Scan for the cell matching the given text and deliver its (x, y) coordinate at center. 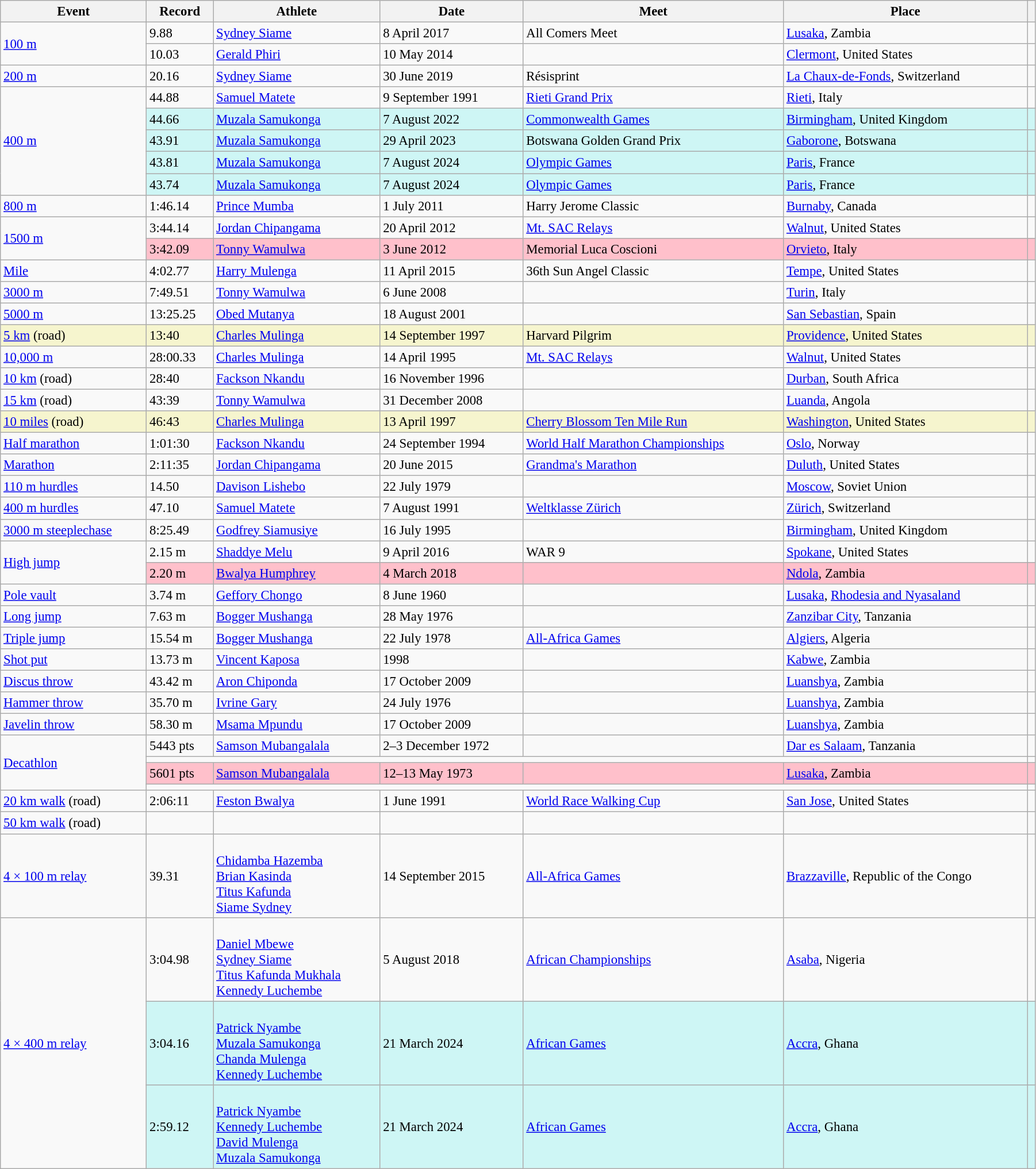
Harvard Pilgrim (653, 336)
7 August 1991 (452, 509)
50 km walk (road) (74, 823)
Patrick NyambeKennedy LuchembeDavid MulengaMuzala Samukonga (297, 1126)
43.74 (180, 184)
3:42.09 (180, 249)
20 April 2012 (452, 228)
3000 m steeplechase (74, 530)
Prince Mumba (297, 206)
10,000 m (74, 357)
Ivrine Gary (297, 703)
15 km (road) (74, 401)
28 May 1976 (452, 617)
22 July 1979 (452, 487)
World Race Walking Cup (653, 802)
Zürich, Switzerland (905, 509)
Daniel MbeweSydney SiameTitus Kafunda MukhalaKennedy Luchembe (297, 959)
1998 (452, 660)
Aron Chiponda (297, 681)
9 April 2016 (452, 552)
Tempe, United States (905, 271)
1:46.14 (180, 206)
Providence, United States (905, 336)
Asaba, Nigeria (905, 959)
Marathon (74, 465)
22 July 1978 (452, 638)
400 m (74, 141)
43.42 m (180, 681)
Chidamba HazembaBrian KasindaTitus KafundaSiame Sydney (297, 876)
San Jose, United States (905, 802)
Obed Mutanya (297, 314)
4 × 400 m relay (74, 1043)
200 m (74, 76)
Orvieto, Italy (905, 249)
2:06:11 (180, 802)
58.30 m (180, 725)
10 miles (road) (74, 422)
3 June 2012 (452, 249)
12–13 May 1973 (452, 774)
4 × 100 m relay (74, 876)
9.88 (180, 33)
Rieti Grand Prix (653, 98)
31 December 2008 (452, 401)
10.03 (180, 55)
1:01:30 (180, 444)
8 June 1960 (452, 595)
Rieti, Italy (905, 98)
3:44.14 (180, 228)
800 m (74, 206)
Lusaka, Rhodesia and Nyasaland (905, 595)
39.31 (180, 876)
5443 pts (180, 746)
Meet (653, 11)
20.16 (180, 76)
46:43 (180, 422)
29 April 2023 (452, 141)
Gerald Phiri (297, 55)
Spokane, United States (905, 552)
Zanzibar City, Tanzania (905, 617)
3.74 m (180, 595)
13:40 (180, 336)
Résisprint (653, 76)
2.20 m (180, 573)
4 March 2018 (452, 573)
Cherry Blossom Ten Mile Run (653, 422)
Grandma's Marathon (653, 465)
Moscow, Soviet Union (905, 487)
Athlete (297, 11)
African Championships (653, 959)
15.54 m (180, 638)
Harry Jerome Classic (653, 206)
47.10 (180, 509)
Harry Mulenga (297, 271)
20 km walk (road) (74, 802)
Vincent Kaposa (297, 660)
Javelin throw (74, 725)
Pole vault (74, 595)
36th Sun Angel Classic (653, 271)
Kabwe, Zambia (905, 660)
5 km (road) (74, 336)
Half marathon (74, 444)
Place (905, 11)
Bwalya Humphrey (297, 573)
16 November 1996 (452, 379)
3000 m (74, 293)
100 m (74, 44)
2:11:35 (180, 465)
Shot put (74, 660)
Memorial Luca Coscioni (653, 249)
400 m hurdles (74, 509)
Decathlon (74, 763)
Brazzaville, Republic of the Congo (905, 876)
Long jump (74, 617)
Feston Bwalya (297, 802)
Mile (74, 271)
1500 m (74, 238)
44.88 (180, 98)
30 June 2019 (452, 76)
Burnaby, Canada (905, 206)
7:49.51 (180, 293)
Duluth, United States (905, 465)
Msama Mpundu (297, 725)
9 September 1991 (452, 98)
2:59.12 (180, 1126)
43:39 (180, 401)
24 July 1976 (452, 703)
Hammer throw (74, 703)
La Chaux-de-Fonds, Switzerland (905, 76)
1 July 2011 (452, 206)
5601 pts (180, 774)
3:04.16 (180, 1043)
Turin, Italy (905, 293)
28:40 (180, 379)
44.66 (180, 120)
28:00.33 (180, 357)
Patrick NyambeMuzala SamukongaChanda MulengaKennedy Luchembe (297, 1043)
Date (452, 11)
5 August 2018 (452, 959)
14.50 (180, 487)
Gaborone, Botswana (905, 141)
14 April 1995 (452, 357)
10 km (road) (74, 379)
10 May 2014 (452, 55)
Shaddye Melu (297, 552)
2.15 m (180, 552)
Triple jump (74, 638)
WAR 9 (653, 552)
San Sebastian, Spain (905, 314)
35.70 m (180, 703)
4:02.77 (180, 271)
Algiers, Algeria (905, 638)
14 September 1997 (452, 336)
Weltklasse Zürich (653, 509)
110 m hurdles (74, 487)
Washington, United States (905, 422)
7 August 2022 (452, 120)
1 June 1991 (452, 802)
Commonwealth Games (653, 120)
Dar es Salaam, Tanzania (905, 746)
3:04.98 (180, 959)
Discus throw (74, 681)
6 June 2008 (452, 293)
13.73 m (180, 660)
All Comers Meet (653, 33)
Geffory Chongo (297, 595)
Record (180, 11)
8 April 2017 (452, 33)
13:25.25 (180, 314)
2–3 December 1972 (452, 746)
7.63 m (180, 617)
Davison Lishebo (297, 487)
Durban, South Africa (905, 379)
Godfrey Siamusiye (297, 530)
8:25.49 (180, 530)
World Half Marathon Championships (653, 444)
11 April 2015 (452, 271)
43.81 (180, 163)
Oslo, Norway (905, 444)
Botswana Golden Grand Prix (653, 141)
Event (74, 11)
18 August 2001 (452, 314)
43.91 (180, 141)
13 April 1997 (452, 422)
16 July 1995 (452, 530)
High jump (74, 562)
Luanda, Angola (905, 401)
20 June 2015 (452, 465)
Clermont, United States (905, 55)
24 September 1994 (452, 444)
5000 m (74, 314)
Ndola, Zambia (905, 573)
14 September 2015 (452, 876)
